Find where the given text appears and provide that cell's center as [x, y] coordinate. 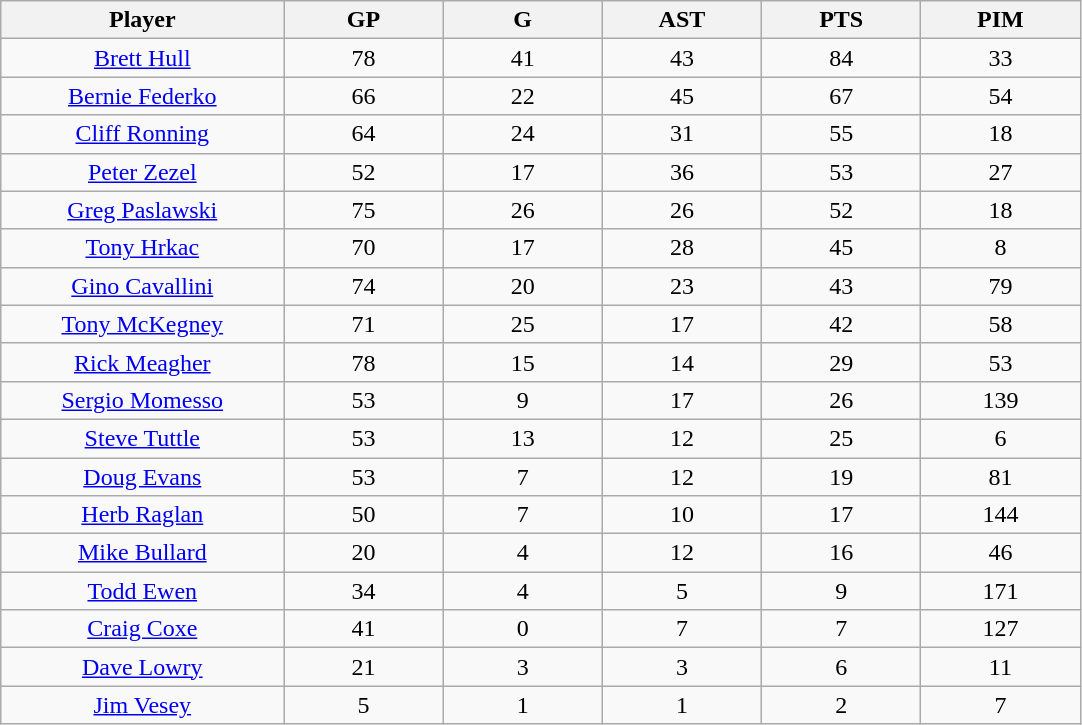
14 [682, 362]
15 [522, 362]
66 [364, 96]
34 [364, 591]
Herb Raglan [142, 515]
33 [1000, 58]
74 [364, 286]
Doug Evans [142, 477]
Peter Zezel [142, 172]
84 [842, 58]
70 [364, 248]
22 [522, 96]
46 [1000, 553]
27 [1000, 172]
PTS [842, 20]
139 [1000, 400]
G [522, 20]
Gino Cavallini [142, 286]
Sergio Momesso [142, 400]
42 [842, 324]
64 [364, 134]
Mike Bullard [142, 553]
11 [1000, 667]
Tony Hrkac [142, 248]
29 [842, 362]
10 [682, 515]
55 [842, 134]
Tony McKegney [142, 324]
GP [364, 20]
67 [842, 96]
Steve Tuttle [142, 438]
28 [682, 248]
Jim Vesey [142, 705]
24 [522, 134]
21 [364, 667]
54 [1000, 96]
Cliff Ronning [142, 134]
75 [364, 210]
Player [142, 20]
81 [1000, 477]
58 [1000, 324]
144 [1000, 515]
36 [682, 172]
8 [1000, 248]
19 [842, 477]
171 [1000, 591]
Bernie Federko [142, 96]
Rick Meagher [142, 362]
Brett Hull [142, 58]
Dave Lowry [142, 667]
79 [1000, 286]
PIM [1000, 20]
Todd Ewen [142, 591]
71 [364, 324]
0 [522, 629]
2 [842, 705]
16 [842, 553]
23 [682, 286]
50 [364, 515]
31 [682, 134]
Craig Coxe [142, 629]
13 [522, 438]
Greg Paslawski [142, 210]
AST [682, 20]
127 [1000, 629]
